Provide the (x, y) coordinate of the cell's center where the given text is located.  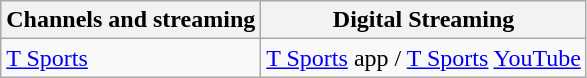
Digital Streaming (424, 20)
T Sports app / T Sports YouTube (424, 58)
Channels and streaming (131, 20)
T Sports (131, 58)
